Return [x, y] of the center of cell containing provided text 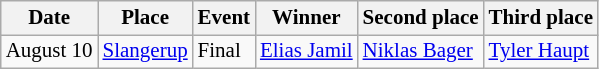
Winner [306, 18]
Tyler Haupt [541, 52]
Date [50, 18]
Niklas Bager [421, 52]
Elias Jamil [306, 52]
Event [224, 18]
Place [146, 18]
Third place [541, 18]
Second place [421, 18]
August 10 [50, 52]
Final [224, 52]
Slangerup [146, 52]
